Return the (x, y) coordinate for the center point of the cell that contains the specified text.  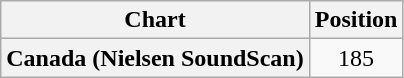
Chart (155, 20)
Canada (Nielsen SoundScan) (155, 58)
185 (356, 58)
Position (356, 20)
